Provide the (X, Y) coordinate of the cell's center where the given text is located.  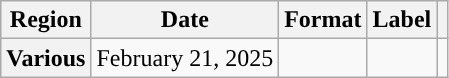
Region (46, 20)
Various (46, 58)
February 21, 2025 (185, 58)
Label (402, 20)
Format (323, 20)
Date (185, 20)
